Identify which cell holds the provided text, then report its [X, Y] central coordinate. 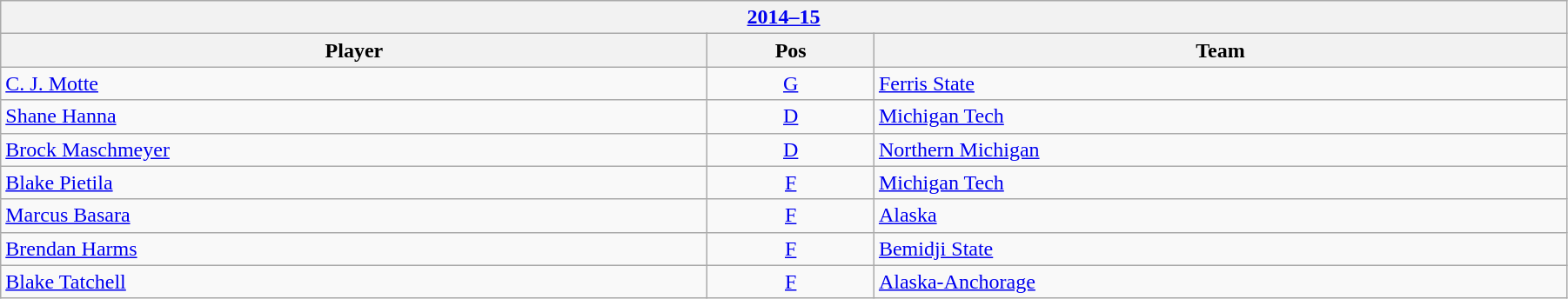
G [790, 83]
Brock Maschmeyer [354, 149]
Shane Hanna [354, 116]
Player [354, 50]
Northern Michigan [1220, 149]
Alaska [1220, 216]
Ferris State [1220, 83]
2014–15 [784, 17]
Blake Pietila [354, 183]
Alaska-Anchorage [1220, 282]
Blake Tatchell [354, 282]
C. J. Motte [354, 83]
Marcus Basara [354, 216]
Pos [790, 50]
Brendan Harms [354, 249]
Team [1220, 50]
Bemidji State [1220, 249]
